From the cell containing the given text, extract its center point as (X, Y) coordinate. 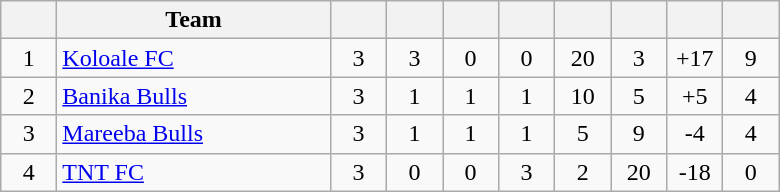
Koloale FC (194, 58)
Mareeba Bulls (194, 134)
10 (583, 96)
+17 (695, 58)
Banika Bulls (194, 96)
-18 (695, 172)
-4 (695, 134)
+5 (695, 96)
Team (194, 20)
TNT FC (194, 172)
